Return the [x, y] coordinate for the center point of the cell that contains the specified text.  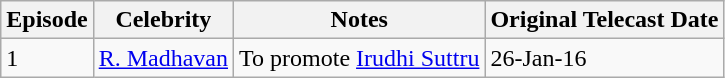
Episode [47, 20]
To promote Irudhi Suttru [360, 58]
1 [47, 58]
R. Madhavan [163, 58]
26-Jan-16 [604, 58]
Celebrity [163, 20]
Original Telecast Date [604, 20]
Notes [360, 20]
